For the text-containing cell, return its midpoint in [x, y] coordinate format. 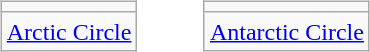
Antarctic Circle [286, 31]
Arctic Circle [69, 31]
